Find where the given text appears and provide that cell's center as [x, y] coordinate. 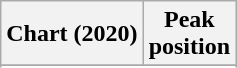
Chart (2020) [72, 34]
Peakposition [189, 34]
